Scan for the cell matching the given text and deliver its (x, y) coordinate at center. 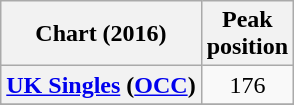
176 (247, 85)
UK Singles (OCC) (101, 85)
Peakposition (247, 34)
Chart (2016) (101, 34)
